Capture the cell that displays the provided text and extract its (X, Y) central coordinate. 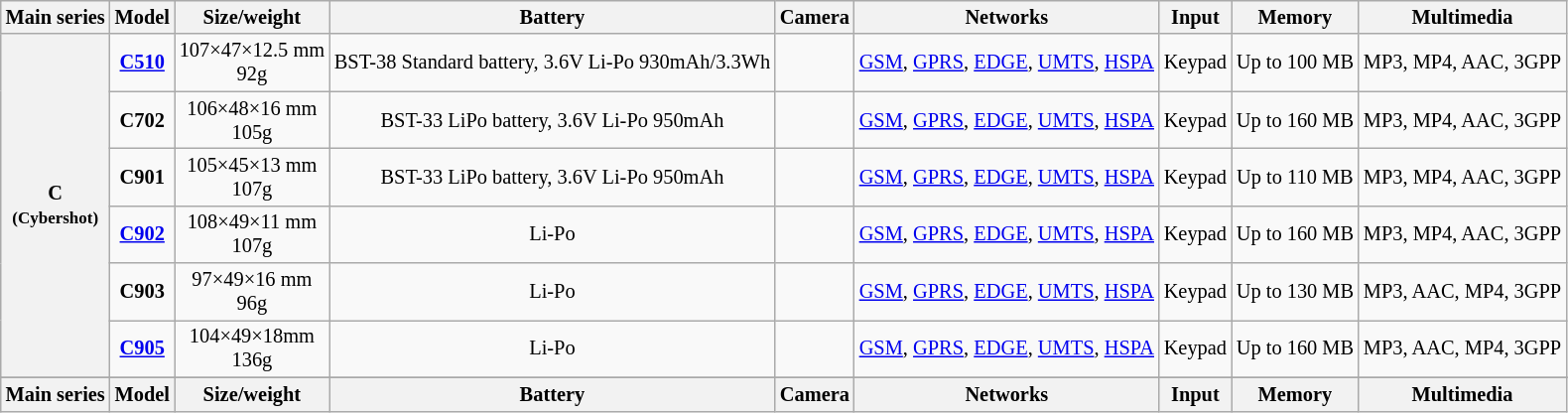
C702 (143, 120)
Up to 100 MB (1295, 63)
97×49×16 mm96g (252, 292)
105×45×13 mm107g (252, 177)
BST-38 Standard battery, 3.6V Li-Po 930mAh/3.3Wh (552, 63)
C901 (143, 177)
C905 (143, 348)
107×47×12.5 mm92g (252, 63)
106×48×16 mm105g (252, 120)
C903 (143, 292)
Up to 130 MB (1295, 292)
C510 (143, 63)
C(Cybershot) (56, 206)
Up to 110 MB (1295, 177)
104×49×18mm136g (252, 348)
C902 (143, 234)
108×49×11 mm107g (252, 234)
